Identify which cell holds the provided text, then report its [x, y] central coordinate. 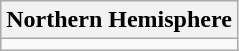
Northern Hemisphere [120, 20]
